Extract the [X, Y] coordinate from the center of the cell holding the provided text.  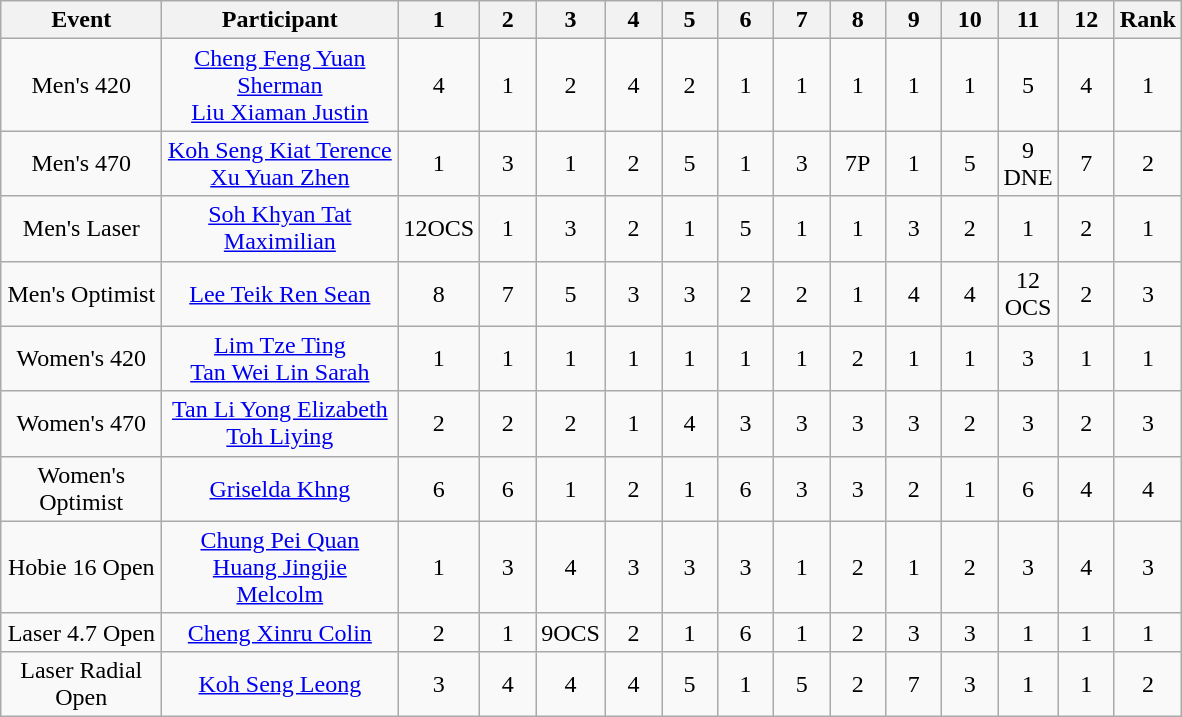
Laser Radial Open [82, 684]
Koh Seng Kiat TerenceXu Yuan Zhen [280, 164]
Women's 420 [82, 358]
10 [970, 20]
Cheng Feng Yuan ShermanLiu Xiaman Justin [280, 85]
9 [914, 20]
Men's 420 [82, 85]
Participant [280, 20]
11 [1028, 20]
Cheng Xinru Colin [280, 632]
Griselda Khng [280, 488]
Lee Teik Ren Sean [280, 294]
12 [1086, 20]
Tan Li Yong ElizabethToh Liying [280, 424]
7P [858, 164]
Soh Khyan Tat Maximilian [280, 228]
12OCS [439, 228]
Koh Seng Leong [280, 684]
Lim Tze TingTan Wei Lin Sarah [280, 358]
Event [82, 20]
Chung Pei QuanHuang Jingjie Melcolm [280, 567]
9OCS [571, 632]
Men's 470 [82, 164]
Men's Laser [82, 228]
Hobie 16 Open [82, 567]
Rank [1148, 20]
12 OCS [1028, 294]
9 DNE [1028, 164]
Women's 470 [82, 424]
Women's Optimist [82, 488]
Men's Optimist [82, 294]
Laser 4.7 Open [82, 632]
